Determine the [X, Y] coordinate at the center of the cell enclosing the given text.  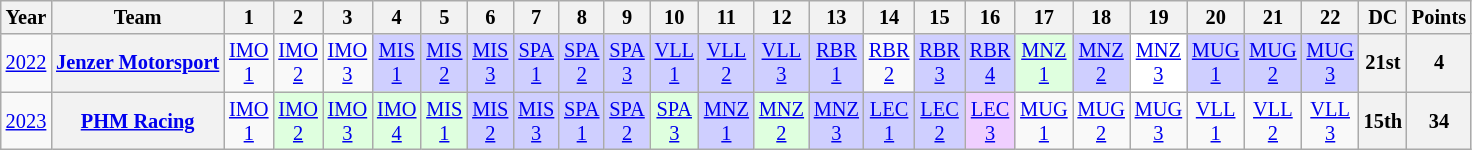
IMO4 [396, 121]
Points [1439, 17]
LEC1 [889, 121]
34 [1439, 121]
RBR1 [836, 63]
11 [726, 17]
2023 [26, 121]
10 [674, 17]
20 [1216, 17]
2 [298, 17]
21st [1383, 63]
21 [1272, 17]
16 [990, 17]
RBR2 [889, 63]
12 [782, 17]
RBR4 [990, 63]
1 [248, 17]
DC [1383, 17]
14 [889, 17]
17 [1044, 17]
5 [444, 17]
2022 [26, 63]
RBR3 [939, 63]
13 [836, 17]
22 [1330, 17]
LEC2 [939, 121]
Jenzer Motorsport [138, 63]
18 [1100, 17]
Year [26, 17]
Team [138, 17]
9 [626, 17]
19 [1158, 17]
6 [490, 17]
PHM Racing [138, 121]
15th [1383, 121]
15 [939, 17]
LEC3 [990, 121]
8 [582, 17]
3 [348, 17]
7 [536, 17]
